Pinpoint the cell where the given text exists, returning its (x, y) midpoint coordinate. 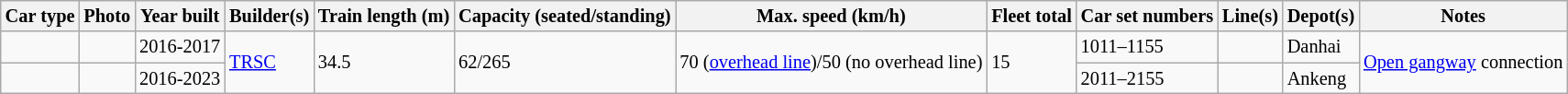
Car type (40, 16)
Train length (m) (383, 16)
Capacity (seated/standing) (565, 16)
1011–1155 (1147, 47)
Danhai (1320, 47)
2016-2017 (180, 47)
70 (overhead line)/50 (no overhead line) (831, 63)
Year built (180, 16)
Depot(s) (1320, 16)
Ankeng (1320, 78)
Notes (1463, 16)
Line(s) (1251, 16)
34.5 (383, 63)
2016-2023 (180, 78)
Car set numbers (1147, 16)
Max. speed (km/h) (831, 16)
TRSC (270, 63)
2011–2155 (1147, 78)
Builder(s) (270, 16)
Open gangway connection (1463, 63)
Fleet total (1031, 16)
15 (1031, 63)
62/265 (565, 63)
Photo (106, 16)
